Return the [x, y] coordinate for the center point of the cell that contains the specified text.  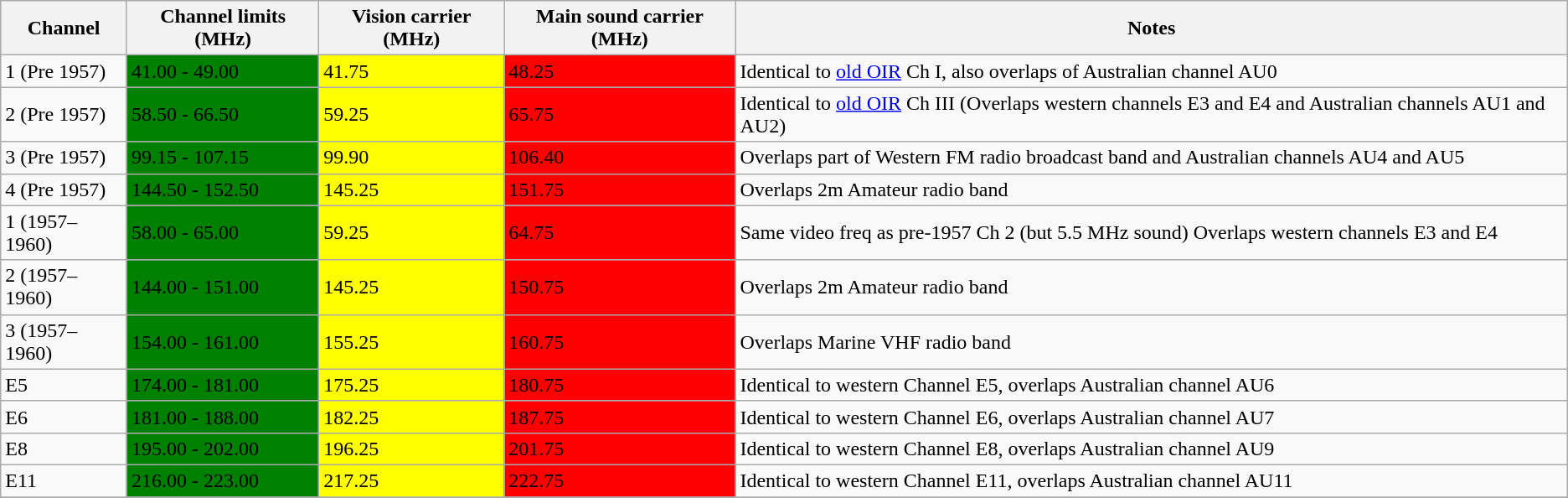
E5 [64, 385]
E8 [64, 449]
Identical to western Channel E6, overlaps Australian channel AU7 [1151, 417]
Notes [1151, 29]
Overlaps Marine VHF radio band [1151, 342]
2 (Pre 1957) [64, 114]
180.75 [620, 385]
E11 [64, 480]
Channel [64, 29]
160.75 [620, 342]
58.00 - 65.00 [223, 233]
Identical to old OIR Ch III (Overlaps western channels E3 and E4 and Australian channels AU1 and AU2) [1151, 114]
Main sound carrier (MHz) [620, 29]
Identical to western Channel E8, overlaps Australian channel AU9 [1151, 449]
201.75 [620, 449]
151.75 [620, 189]
1 (1957–1960) [64, 233]
Identical to western Channel E5, overlaps Australian channel AU6 [1151, 385]
1 (Pre 1957) [64, 71]
187.75 [620, 417]
3 (Pre 1957) [64, 158]
181.00 - 188.00 [223, 417]
99.90 [412, 158]
Overlaps part of Western FM radio broadcast band and Australian channels AU4 and AU5 [1151, 158]
222.75 [620, 480]
154.00 - 161.00 [223, 342]
150.75 [620, 287]
196.25 [412, 449]
195.00 - 202.00 [223, 449]
155.25 [412, 342]
58.50 - 66.50 [223, 114]
175.25 [412, 385]
48.25 [620, 71]
217.25 [412, 480]
144.00 - 151.00 [223, 287]
216.00 - 223.00 [223, 480]
2 (1957–1960) [64, 287]
99.15 - 107.15 [223, 158]
64.75 [620, 233]
144.50 - 152.50 [223, 189]
Identical to old OIR Ch I, also overlaps of Australian channel AU0 [1151, 71]
174.00 - 181.00 [223, 385]
41.75 [412, 71]
E6 [64, 417]
4 (Pre 1957) [64, 189]
65.75 [620, 114]
3 (1957–1960) [64, 342]
Identical to western Channel E11, overlaps Australian channel AU11 [1151, 480]
Same video freq as pre-1957 Ch 2 (but 5.5 MHz sound) Overlaps western channels E3 and E4 [1151, 233]
Vision carrier (MHz) [412, 29]
182.25 [412, 417]
106.40 [620, 158]
Channel limits (MHz) [223, 29]
41.00 - 49.00 [223, 71]
